Locate the cell with the specified text and output its [x, y] center coordinate. 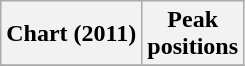
Peakpositions [193, 34]
Chart (2011) [72, 34]
